Capture the cell that displays the provided text and extract its [X, Y] central coordinate. 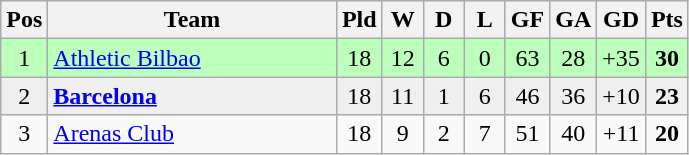
23 [666, 96]
GA [574, 20]
36 [574, 96]
GD [622, 20]
GF [527, 20]
+35 [622, 58]
D [444, 20]
7 [484, 134]
+11 [622, 134]
12 [402, 58]
+10 [622, 96]
Team [192, 20]
0 [484, 58]
9 [402, 134]
30 [666, 58]
Barcelona [192, 96]
Athletic Bilbao [192, 58]
51 [527, 134]
Pts [666, 20]
Pos [24, 20]
3 [24, 134]
40 [574, 134]
28 [574, 58]
63 [527, 58]
11 [402, 96]
46 [527, 96]
L [484, 20]
W [402, 20]
20 [666, 134]
Arenas Club [192, 134]
Pld [359, 20]
